Search for the cell housing the specified text and yield its [X, Y] center coordinate. 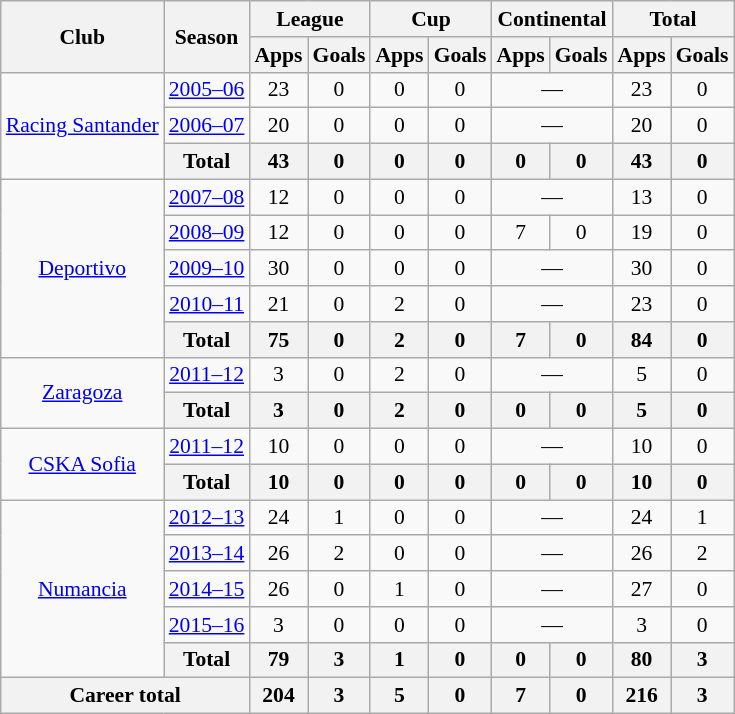
2006–07 [207, 126]
Cup [430, 19]
79 [278, 660]
2007–08 [207, 197]
Career total [126, 696]
2005–06 [207, 90]
2015–16 [207, 625]
80 [642, 660]
2014–15 [207, 589]
2010–11 [207, 304]
Deportivo [82, 268]
2009–10 [207, 269]
19 [642, 233]
84 [642, 340]
204 [278, 696]
13 [642, 197]
Season [207, 36]
27 [642, 589]
Club [82, 36]
2012–13 [207, 518]
Racing Santander [82, 126]
Continental [552, 19]
75 [278, 340]
21 [278, 304]
League [310, 19]
Numancia [82, 589]
CSKA Sofia [82, 464]
2008–09 [207, 233]
Zaragoza [82, 392]
216 [642, 696]
2013–14 [207, 554]
